Search for the cell housing the specified text and yield its (x, y) center coordinate. 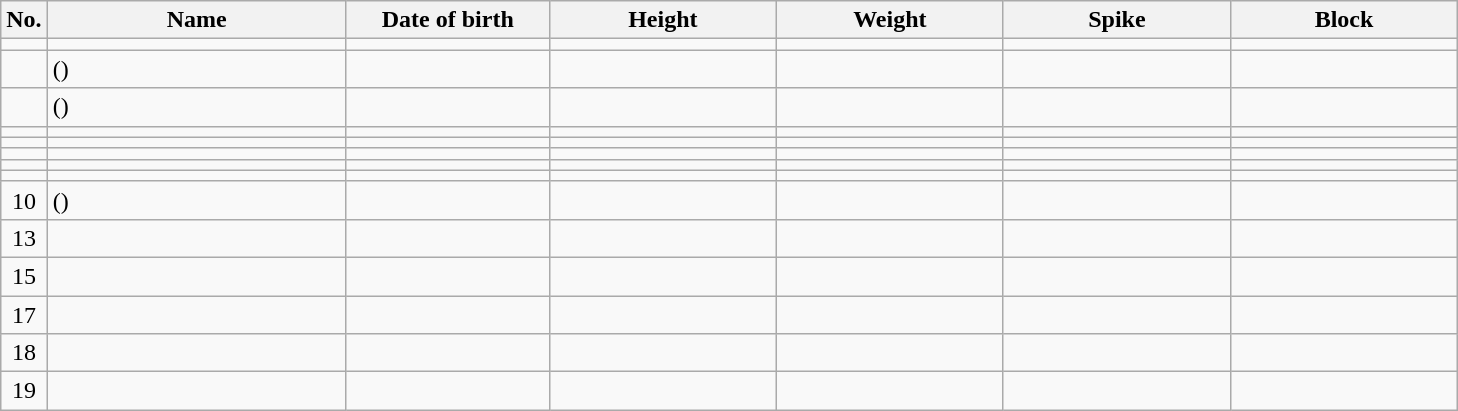
13 (24, 238)
17 (24, 315)
15 (24, 276)
Block (1344, 20)
18 (24, 353)
Weight (890, 20)
Spike (1116, 20)
Name (196, 20)
No. (24, 20)
10 (24, 200)
Height (662, 20)
19 (24, 391)
Date of birth (448, 20)
